Find where the given text appears and provide that cell's center as [X, Y] coordinate. 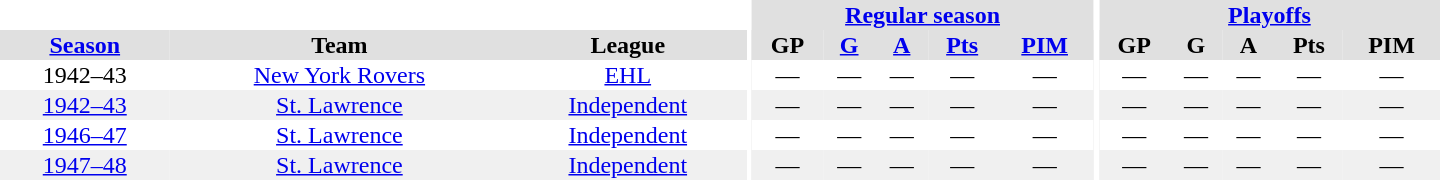
New York Rovers [340, 75]
Regular season [922, 15]
Team [340, 45]
Season [85, 45]
EHL [628, 75]
1947–48 [85, 165]
League [628, 45]
Playoffs [1270, 15]
1946–47 [85, 135]
